Provide the [x, y] coordinate of the cell's center where the given text is located.  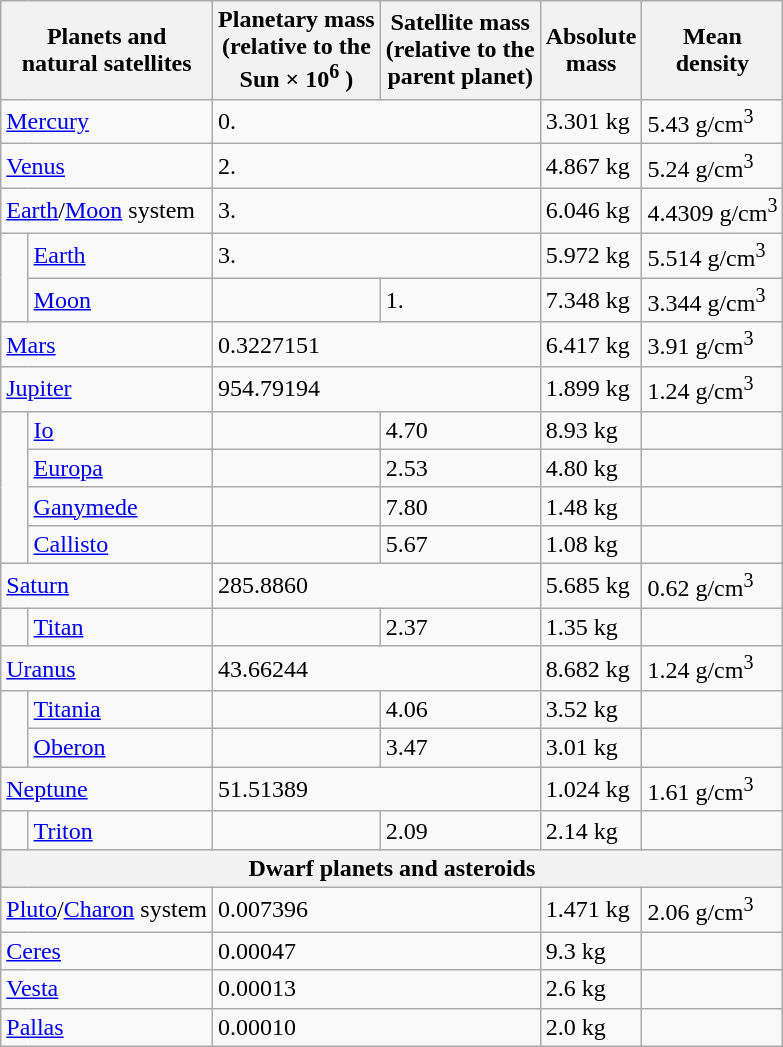
3.47 [460, 748]
2.37 [460, 627]
Triton [120, 830]
Io [120, 430]
1. [460, 300]
1.61 g/cm3 [712, 790]
Jupiter [107, 390]
4.4309 g/cm3 [712, 210]
6.046 kg [591, 210]
Pluto/Charon system [107, 910]
2.6 kg [591, 989]
7.348 kg [591, 300]
3.52 kg [591, 710]
9.3 kg [591, 951]
Absolutemass [591, 50]
Earth/Moon system [107, 210]
0.007396 [377, 910]
6.417 kg [591, 344]
5.972 kg [591, 256]
7.80 [460, 506]
5.67 [460, 544]
Vesta [107, 989]
Pallas [107, 1027]
285.8860 [377, 586]
0.00047 [377, 951]
2.09 [460, 830]
2.0 kg [591, 1027]
5.24 g/cm3 [712, 166]
Ganymede [120, 506]
4.06 [460, 710]
1.08 kg [591, 544]
Uranus [107, 668]
2. [377, 166]
Ceres [107, 951]
Titania [120, 710]
1.35 kg [591, 627]
5.43 g/cm3 [712, 122]
Venus [107, 166]
1.48 kg [591, 506]
Moon [120, 300]
5.514 g/cm3 [712, 256]
1.471 kg [591, 910]
4.70 [460, 430]
51.51389 [377, 790]
4.867 kg [591, 166]
5.685 kg [591, 586]
Callisto [120, 544]
Earth [120, 256]
0. [377, 122]
8.682 kg [591, 668]
3.301 kg [591, 122]
Mercury [107, 122]
4.80 kg [591, 468]
3.91 g/cm3 [712, 344]
Neptune [107, 790]
Oberon [120, 748]
0.00010 [377, 1027]
Mars [107, 344]
0.00013 [377, 989]
0.62 g/cm3 [712, 586]
Saturn [107, 586]
8.93 kg [591, 430]
0.3227151 [377, 344]
3.01 kg [591, 748]
Europa [120, 468]
43.66244 [377, 668]
1.899 kg [591, 390]
2.53 [460, 468]
2.06 g/cm3 [712, 910]
Satellite mass (relative to the parent planet) [460, 50]
3.344 g/cm3 [712, 300]
Planetary mass(relative to the Sun × 106 ) [297, 50]
954.79194 [377, 390]
Meandensity [712, 50]
Dwarf planets and asteroids [392, 868]
2.14 kg [591, 830]
Planets andnatural satellites [107, 50]
Titan [120, 627]
1.024 kg [591, 790]
